Capture the cell that displays the provided text and extract its [x, y] central coordinate. 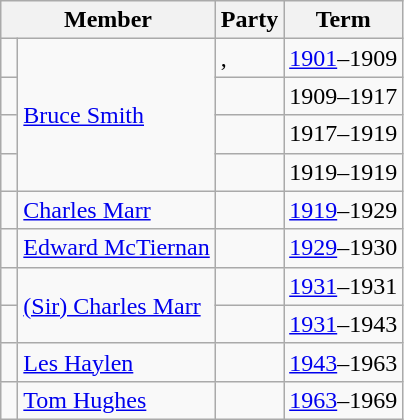
1909–1917 [344, 96]
Bruce Smith [116, 115]
Party [249, 20]
1931–1943 [344, 324]
Term [344, 20]
1929–1930 [344, 248]
1917–1919 [344, 134]
Edward McTiernan [116, 248]
Member [108, 20]
, [249, 58]
1931–1931 [344, 286]
1901–1909 [344, 58]
Les Haylen [116, 362]
Charles Marr [116, 210]
1919–1919 [344, 172]
(Sir) Charles Marr [116, 305]
1943–1963 [344, 362]
1963–1969 [344, 400]
Tom Hughes [116, 400]
1919–1929 [344, 210]
